Search for the cell housing the specified text and yield its (X, Y) center coordinate. 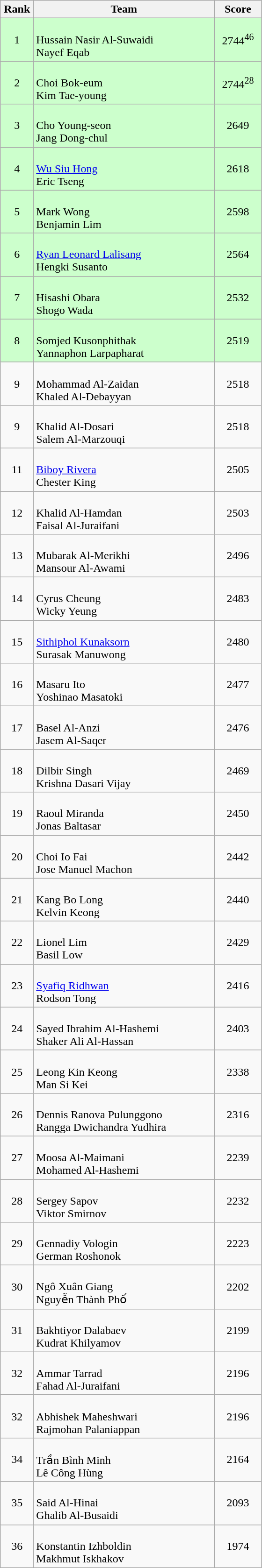
2496 (238, 556)
Raoul MirandaJonas Baltasar (124, 814)
2164 (238, 1460)
22 (17, 943)
Kang Bo LongKelvin Keong (124, 900)
2477 (238, 685)
31 (17, 1330)
2440 (238, 900)
2429 (238, 943)
28 (17, 1200)
26 (17, 1114)
2649 (238, 126)
2564 (238, 255)
14 (17, 599)
2 (17, 83)
Biboy RiveraChester King (124, 469)
Lionel LimBasil Low (124, 943)
2598 (238, 212)
24 (17, 1029)
Ngô Xuân GiangNguyễn Thành Phố (124, 1287)
Score (238, 9)
2316 (238, 1114)
2239 (238, 1157)
2416 (238, 986)
2505 (238, 469)
2442 (238, 857)
2532 (238, 298)
2232 (238, 1200)
Mubarak Al-MerikhiMansour Al-Awami (124, 556)
Mohammad Al-ZaidanKhaled Al-Debayyan (124, 383)
36 (17, 1546)
Sergey SapovViktor Smirnov (124, 1200)
18 (17, 771)
Mark WongBenjamin Lim (124, 212)
12 (17, 513)
2202 (238, 1287)
Khalid Al-HamdanFaisal Al-Juraifani (124, 513)
23 (17, 986)
Abhishek MaheshwariRajmohan Palaniappan (124, 1416)
Team (124, 9)
Wu Siu HongEric Tseng (124, 169)
34 (17, 1460)
Khalid Al-DosariSalem Al-Marzouqi (124, 426)
Konstantin IzhboldinMakhmut Iskhakov (124, 1546)
Choi Io FaiJose Manuel Machon (124, 857)
Said Al-HinaiGhalib Al-Busaidi (124, 1503)
2199 (238, 1330)
15 (17, 642)
2093 (238, 1503)
Bakhtiyor DalabaevKudrat Khilyamov (124, 1330)
16 (17, 685)
Somjed KusonphithakYannaphon Larpapharat (124, 341)
17 (17, 728)
Cho Young-seonJang Dong-chul (124, 126)
2338 (238, 1071)
6 (17, 255)
Basel Al-AnziJasem Al-Saqer (124, 728)
274446 (238, 40)
25 (17, 1071)
2403 (238, 1029)
Hussain Nasir Al-SuwaidiNayef Eqab (124, 40)
2483 (238, 599)
13 (17, 556)
7 (17, 298)
Moosa Al-MaimaniMohamed Al-Hashemi (124, 1157)
2476 (238, 728)
Sithiphol KunaksornSurasak Manuwong (124, 642)
Rank (17, 9)
29 (17, 1244)
5 (17, 212)
4 (17, 169)
1 (17, 40)
Dilbir SinghKrishna Dasari Vijay (124, 771)
3 (17, 126)
Masaru ItoYoshinao Masatoki (124, 685)
274428 (238, 83)
30 (17, 1287)
2618 (238, 169)
2450 (238, 814)
2223 (238, 1244)
2480 (238, 642)
27 (17, 1157)
11 (17, 469)
8 (17, 341)
2469 (238, 771)
Hisashi ObaraShogo Wada (124, 298)
Ryan Leonard LalisangHengki Susanto (124, 255)
35 (17, 1503)
Cyrus CheungWicky Yeung (124, 599)
Trần Bình MinhLê Công Hùng (124, 1460)
Ammar TarradFahad Al-Juraifani (124, 1373)
Sayed Ibrahim Al-HashemiShaker Ali Al-Hassan (124, 1029)
2519 (238, 341)
Gennadiy VologinGerman Roshonok (124, 1244)
1974 (238, 1546)
19 (17, 814)
Dennis Ranova PulunggonoRangga Dwichandra Yudhira (124, 1114)
2503 (238, 513)
Leong Kin KeongMan Si Kei (124, 1071)
20 (17, 857)
Choi Bok-eumKim Tae-young (124, 83)
21 (17, 900)
Syafiq RidhwanRodson Tong (124, 986)
